Locate the cell with the specified text and output its (x, y) center coordinate. 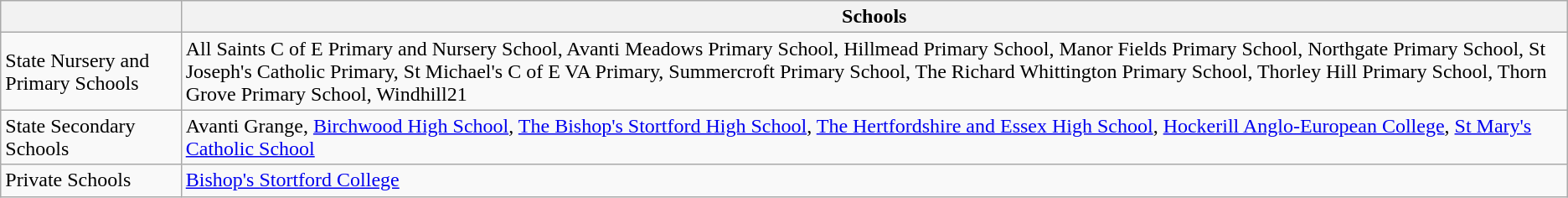
Bishop's Stortford College (874, 180)
Schools (874, 17)
State Nursery and Primary Schools (90, 71)
State Secondary Schools (90, 138)
Private Schools (90, 180)
